Detect which cell encompasses the target text, then output its (X, Y) center coordinate. 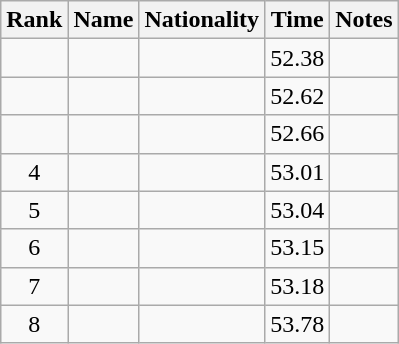
Rank (34, 20)
53.18 (298, 286)
4 (34, 172)
5 (34, 210)
53.15 (298, 248)
Time (298, 20)
6 (34, 248)
52.62 (298, 96)
Name (104, 20)
52.66 (298, 134)
52.38 (298, 58)
53.01 (298, 172)
7 (34, 286)
53.04 (298, 210)
Notes (364, 20)
53.78 (298, 324)
8 (34, 324)
Nationality (202, 20)
